Determine the (x, y) coordinate at the center of the cell enclosing the given text.  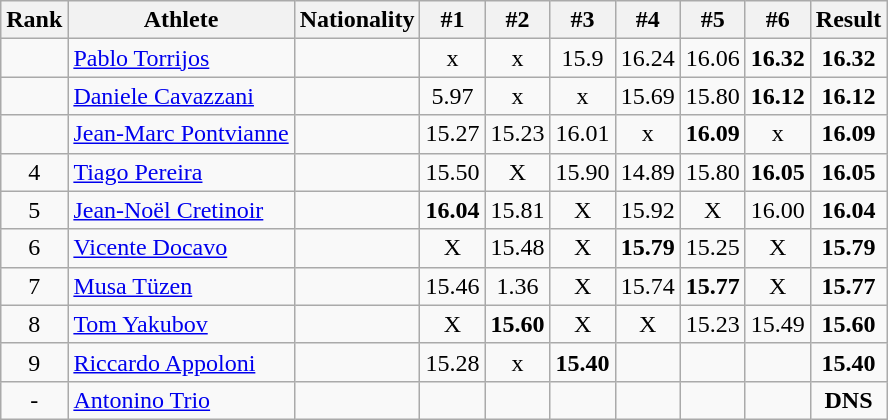
Jean-Marc Pontvianne (181, 134)
15.74 (648, 286)
8 (34, 324)
15.9 (582, 58)
Musa Tüzen (181, 286)
Result (848, 20)
#2 (518, 20)
16.01 (582, 134)
5.97 (452, 96)
#4 (648, 20)
15.25 (712, 248)
15.46 (452, 286)
#5 (712, 20)
7 (34, 286)
14.89 (648, 172)
15.49 (778, 324)
15.92 (648, 210)
6 (34, 248)
DNS (848, 400)
#6 (778, 20)
16.06 (712, 58)
15.90 (582, 172)
Tiago Pereira (181, 172)
15.50 (452, 172)
15.69 (648, 96)
Athlete (181, 20)
4 (34, 172)
Daniele Cavazzani (181, 96)
15.27 (452, 134)
1.36 (518, 286)
15.81 (518, 210)
Vicente Docavo (181, 248)
9 (34, 362)
#3 (582, 20)
16.00 (778, 210)
16.24 (648, 58)
Riccardo Appoloni (181, 362)
15.28 (452, 362)
15.48 (518, 248)
#1 (452, 20)
5 (34, 210)
Nationality (357, 20)
Pablo Torrijos (181, 58)
Antonino Trio (181, 400)
Rank (34, 20)
- (34, 400)
Tom Yakubov (181, 324)
Jean-Noël Cretinoir (181, 210)
